Determine the (x, y) coordinate at the center of the cell enclosing the given text.  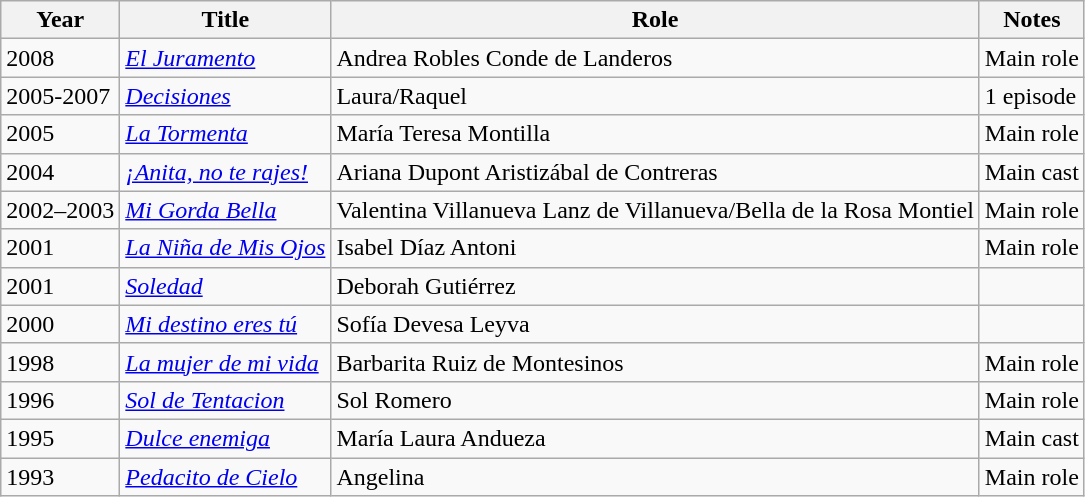
1993 (60, 477)
La mujer de mi vida (226, 362)
Decisiones (226, 96)
Barbarita Ruiz de Montesinos (655, 362)
La Tormenta (226, 134)
María Laura Andueza (655, 438)
Isabel Díaz Antoni (655, 248)
Mi destino eres tú (226, 324)
Soledad (226, 286)
Angelina (655, 477)
2000 (60, 324)
Deborah Gutiérrez (655, 286)
Pedacito de Cielo (226, 477)
1995 (60, 438)
2008 (60, 58)
¡Anita, no te rajes! (226, 172)
1996 (60, 400)
Sol Romero (655, 400)
1 episode (1032, 96)
2002–2003 (60, 210)
Dulce enemiga (226, 438)
Year (60, 20)
Title (226, 20)
Sol de Tentacion (226, 400)
El Juramento (226, 58)
La Niña de Mis Ojos (226, 248)
María Teresa Montilla (655, 134)
Notes (1032, 20)
Laura/Raquel (655, 96)
Role (655, 20)
2005-2007 (60, 96)
Valentina Villanueva Lanz de Villanueva/Bella de la Rosa Montiel (655, 210)
1998 (60, 362)
Ariana Dupont Aristizábal de Contreras (655, 172)
Mi Gorda Bella (226, 210)
Sofía Devesa Leyva (655, 324)
2005 (60, 134)
2004 (60, 172)
Andrea Robles Conde de Landeros (655, 58)
